Extract the [X, Y] coordinate from the center of the cell holding the provided text.  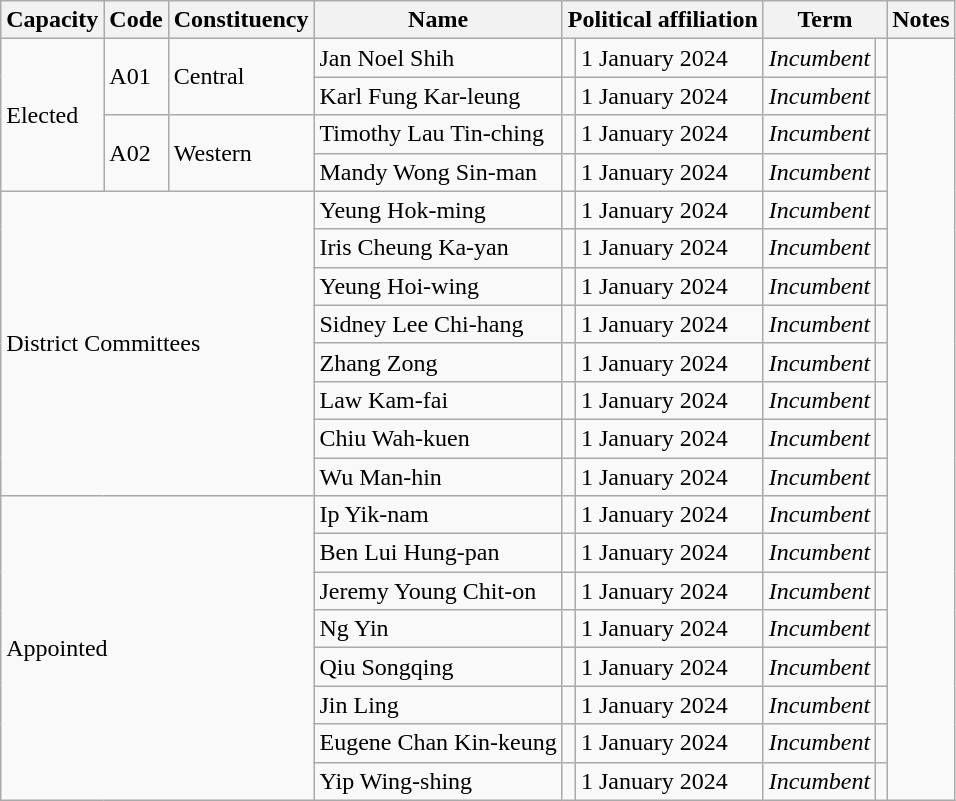
Yeung Hoi-wing [438, 286]
Jeremy Young Chit-on [438, 591]
Qiu Songqing [438, 667]
Ben Lui Hung-pan [438, 553]
Yeung Hok-ming [438, 210]
Term [824, 20]
Western [241, 153]
Appointed [158, 648]
Yip Wing-shing [438, 781]
Eugene Chan Kin-keung [438, 743]
Ip Yik-nam [438, 515]
Elected [52, 115]
Name [438, 20]
Jin Ling [438, 705]
Constituency [241, 20]
A01 [136, 77]
Notes [921, 20]
Zhang Zong [438, 362]
District Committees [158, 343]
Code [136, 20]
A02 [136, 153]
Karl Fung Kar-leung [438, 96]
Law Kam-fai [438, 400]
Capacity [52, 20]
Sidney Lee Chi-hang [438, 324]
Timothy Lau Tin-ching [438, 134]
Ng Yin [438, 629]
Chiu Wah-kuen [438, 438]
Wu Man-hin [438, 477]
Political affiliation [662, 20]
Iris Cheung Ka-yan [438, 248]
Jan Noel Shih [438, 58]
Mandy Wong Sin-man [438, 172]
Central [241, 77]
